Capture the cell that displays the provided text and extract its [X, Y] central coordinate. 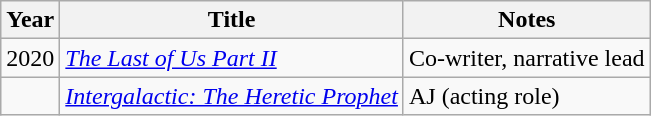
Co-writer, narrative lead [526, 58]
Intergalactic: The Heretic Prophet [232, 96]
The Last of Us Part II [232, 58]
AJ (acting role) [526, 96]
Title [232, 20]
2020 [30, 58]
Year [30, 20]
Notes [526, 20]
